Return (x, y) of the center of cell containing provided text 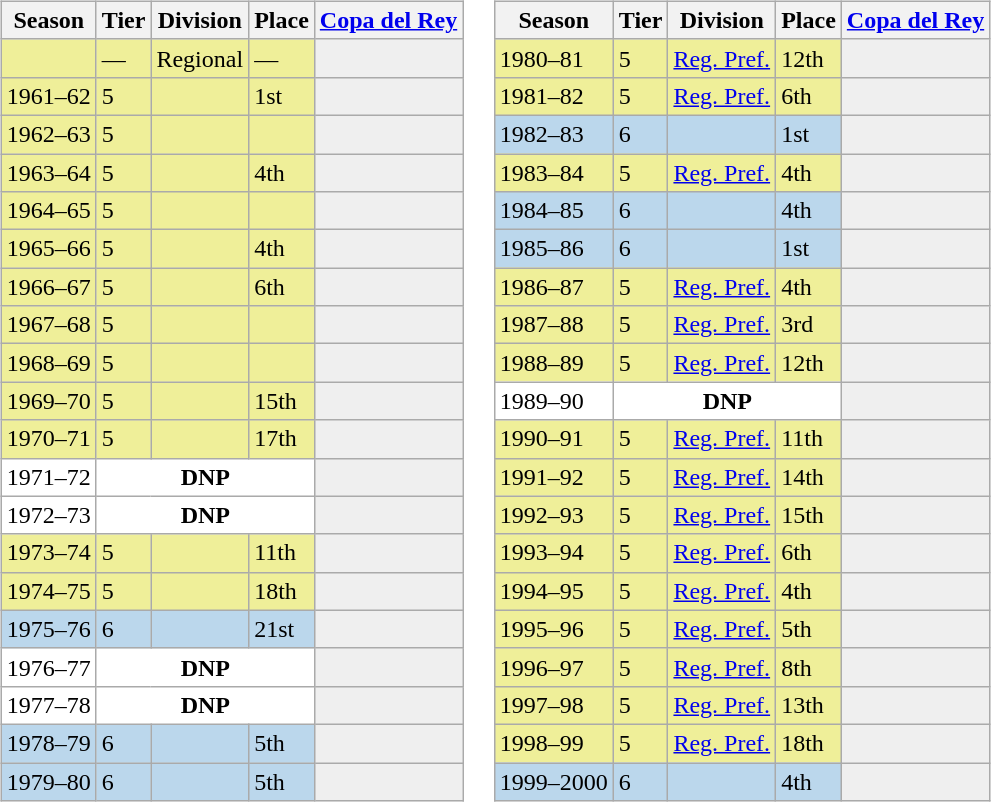
Regional (200, 58)
1969–70 (48, 401)
1965–66 (48, 249)
1980–81 (554, 58)
1973–74 (48, 553)
1971–72 (48, 477)
1982–83 (554, 134)
1981–82 (554, 96)
1967–68 (48, 325)
1961–62 (48, 96)
1996–97 (554, 667)
1970–71 (48, 439)
1986–87 (554, 287)
1998–99 (554, 743)
1976–77 (48, 667)
1964–65 (48, 211)
1997–98 (554, 705)
1979–80 (48, 781)
1988–89 (554, 363)
1974–75 (48, 591)
1975–76 (48, 629)
1968–69 (48, 363)
1991–92 (554, 477)
1987–88 (554, 325)
3rd (809, 325)
1993–94 (554, 553)
1984–85 (554, 211)
1966–67 (48, 287)
21st (282, 629)
1989–90 (554, 401)
1983–84 (554, 173)
13th (809, 705)
1990–91 (554, 439)
1963–64 (48, 173)
1994–95 (554, 591)
1962–63 (48, 134)
8th (809, 667)
1978–79 (48, 743)
1977–78 (48, 705)
14th (809, 477)
17th (282, 439)
1985–86 (554, 249)
1992–93 (554, 515)
1995–96 (554, 629)
1999–2000 (554, 781)
1972–73 (48, 515)
